Return [X, Y] of the center of cell containing provided text 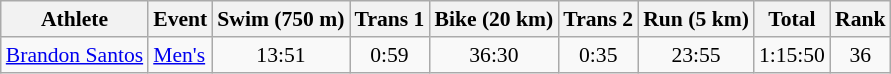
23:55 [696, 55]
0:35 [598, 55]
Trans 1 [390, 19]
13:51 [280, 55]
Total [792, 19]
0:59 [390, 55]
1:15:50 [792, 55]
Event [180, 19]
Run (5 km) [696, 19]
36:30 [494, 55]
Brandon Santos [74, 55]
Bike (20 km) [494, 19]
Trans 2 [598, 19]
Swim (750 m) [280, 19]
Athlete [74, 19]
Men's [180, 55]
Rank [860, 19]
36 [860, 55]
